Identify which cell holds the provided text, then report its [x, y] central coordinate. 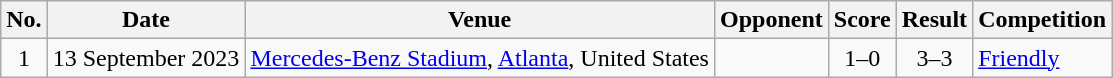
Result [934, 20]
Friendly [1042, 58]
13 September 2023 [146, 58]
1 [24, 58]
Score [862, 20]
Opponent [771, 20]
Venue [480, 20]
Competition [1042, 20]
1–0 [862, 58]
3–3 [934, 58]
Date [146, 20]
Mercedes-Benz Stadium, Atlanta, United States [480, 58]
No. [24, 20]
